For the text-containing cell, return its midpoint in [X, Y] coordinate format. 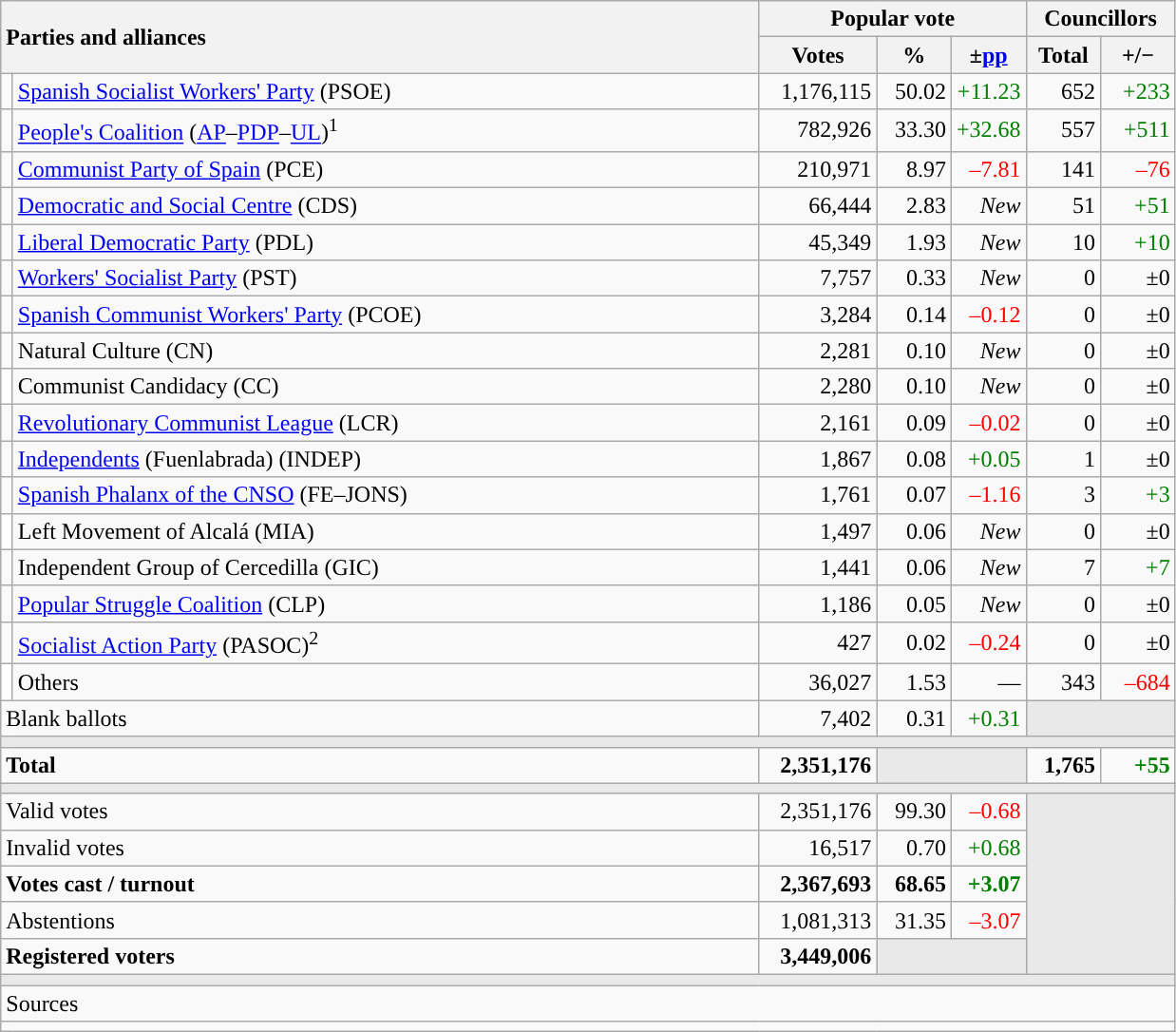
Invalid votes [380, 848]
1,176,115 [818, 91]
2.83 [914, 206]
Parties and alliances [380, 37]
1 [1064, 459]
1,497 [818, 531]
Councillors [1100, 19]
±pp [988, 55]
652 [1064, 91]
7,757 [818, 278]
Blank ballots [380, 718]
Spanish Socialist Workers' Party (PSOE) [386, 91]
1,441 [818, 567]
33.30 [914, 131]
782,926 [818, 131]
7 [1064, 567]
+55 [1138, 765]
Valid votes [380, 812]
Socialist Action Party (PASOC)2 [386, 642]
0.14 [914, 315]
+3.07 [988, 884]
Spanish Phalanx of the CNSO (FE–JONS) [386, 495]
0.33 [914, 278]
343 [1064, 682]
Popular vote [893, 19]
0.05 [914, 603]
–684 [1138, 682]
1.53 [914, 682]
+11.23 [988, 91]
–0.02 [988, 423]
0.02 [914, 642]
99.30 [914, 812]
68.65 [914, 884]
2,281 [818, 351]
–7.81 [988, 169]
+511 [1138, 131]
31.35 [914, 920]
1,765 [1064, 765]
Liberal Democratic Party (PDL) [386, 242]
0.08 [914, 459]
3 [1064, 495]
0.09 [914, 423]
+3 [1138, 495]
0.31 [914, 718]
+0.05 [988, 459]
Votes cast / turnout [380, 884]
Spanish Communist Workers' Party (PCOE) [386, 315]
Democratic and Social Centre (CDS) [386, 206]
45,349 [818, 242]
Abstentions [380, 920]
1,761 [818, 495]
–3.07 [988, 920]
16,517 [818, 848]
% [914, 55]
–1.16 [988, 495]
–76 [1138, 169]
People's Coalition (AP–PDP–UL)1 [386, 131]
Sources [588, 1003]
Others [386, 682]
+0.31 [988, 718]
8.97 [914, 169]
36,027 [818, 682]
10 [1064, 242]
50.02 [914, 91]
Revolutionary Communist League (LCR) [386, 423]
+0.68 [988, 848]
Workers' Socialist Party (PST) [386, 278]
Registered voters [380, 956]
+51 [1138, 206]
Independents (Fuenlabrada) (INDEP) [386, 459]
Communist Party of Spain (PCE) [386, 169]
— [988, 682]
210,971 [818, 169]
2,161 [818, 423]
141 [1064, 169]
2,367,693 [818, 884]
Independent Group of Cercedilla (GIC) [386, 567]
1,081,313 [818, 920]
1.93 [914, 242]
–0.68 [988, 812]
+7 [1138, 567]
+10 [1138, 242]
557 [1064, 131]
–0.24 [988, 642]
Left Movement of Alcalá (MIA) [386, 531]
427 [818, 642]
0.07 [914, 495]
0.70 [914, 848]
3,284 [818, 315]
1,867 [818, 459]
–0.12 [988, 315]
Popular Struggle Coalition (CLP) [386, 603]
+/− [1138, 55]
3,449,006 [818, 956]
Votes [818, 55]
+233 [1138, 91]
2,280 [818, 387]
+32.68 [988, 131]
1,186 [818, 603]
66,444 [818, 206]
7,402 [818, 718]
51 [1064, 206]
Natural Culture (CN) [386, 351]
Communist Candidacy (CC) [386, 387]
